Extract the [x, y] coordinate from the center of the cell holding the provided text.  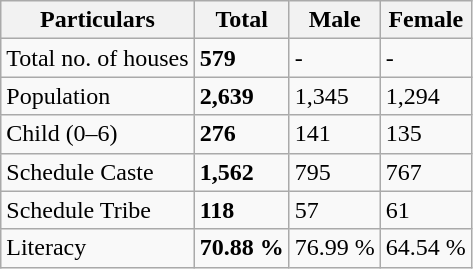
118 [242, 210]
276 [242, 134]
Male [334, 20]
1,562 [242, 172]
70.88 % [242, 248]
Child (0–6) [98, 134]
Total no. of houses [98, 58]
57 [334, 210]
141 [334, 134]
61 [426, 210]
Female [426, 20]
Total [242, 20]
76.99 % [334, 248]
135 [426, 134]
64.54 % [426, 248]
579 [242, 58]
1,294 [426, 96]
2,639 [242, 96]
Literacy [98, 248]
1,345 [334, 96]
Schedule Tribe [98, 210]
Population [98, 96]
Schedule Caste [98, 172]
767 [426, 172]
795 [334, 172]
Particulars [98, 20]
